Identify which cell holds the provided text, then report its [x, y] central coordinate. 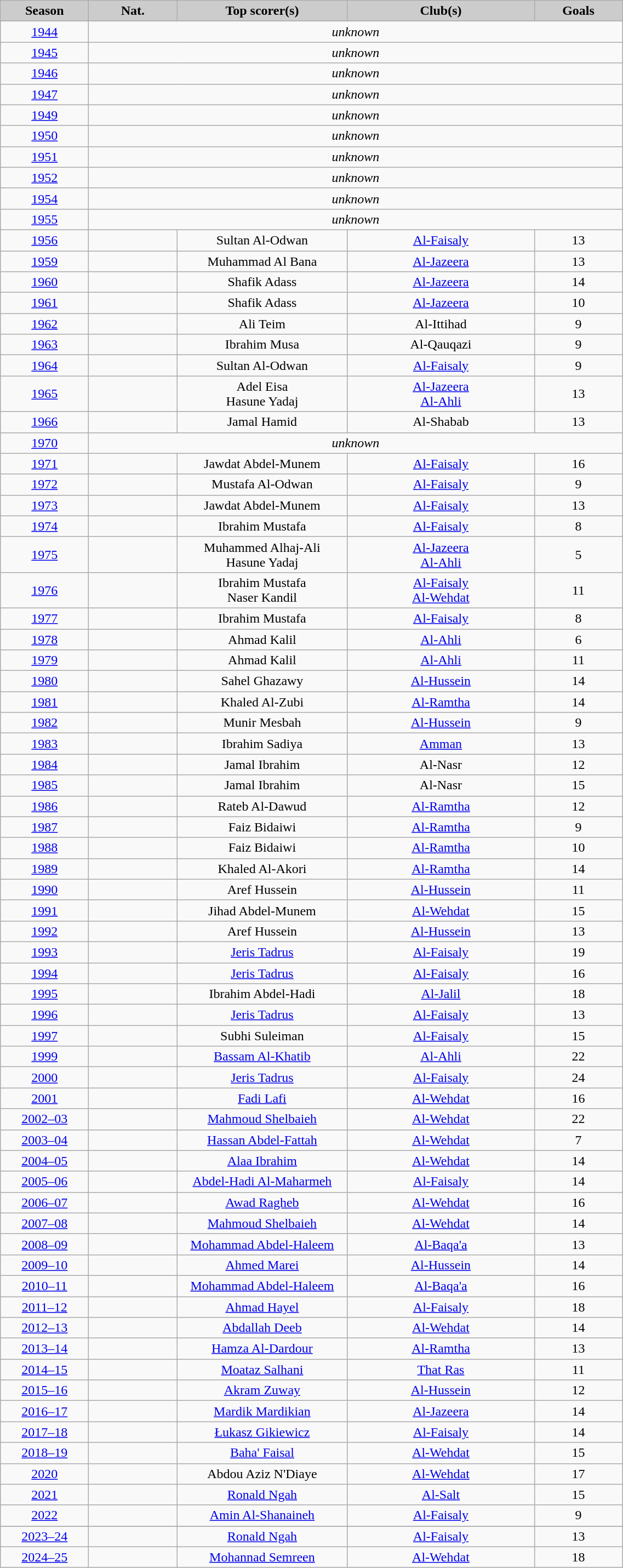
Jihad Abdel-Munem [262, 910]
1989 [45, 869]
1959 [45, 261]
2013–14 [45, 1349]
1949 [45, 115]
Ibrahim Mustafa Naser Kandil [262, 590]
Season [45, 11]
1971 [45, 464]
17 [579, 1474]
Club(s) [441, 11]
Top scorer(s) [262, 11]
2022 [45, 1515]
2010–11 [45, 1286]
2004–05 [45, 1161]
1974 [45, 526]
2005–06 [45, 1182]
Abdel-Hadi Al-Maharmeh [262, 1182]
2024–25 [45, 1557]
2001 [45, 1098]
Al-Qauqazi [441, 345]
1952 [45, 178]
1975 [45, 555]
1956 [45, 240]
Akram Zuway [262, 1390]
1945 [45, 53]
1981 [45, 702]
Hamza Al-Dardour [262, 1349]
1977 [45, 618]
Rateb Al-Dawud [262, 806]
Munir Mesbah [262, 723]
2000 [45, 1077]
Al-Shabab [441, 422]
6 [579, 640]
1993 [45, 952]
Abdou Aziz N'Diaye [262, 1474]
Ali Teim [262, 324]
Ahmad Hayel [262, 1307]
Subhi Suleiman [262, 1036]
Goals [579, 11]
2018–19 [45, 1453]
1987 [45, 827]
1963 [45, 345]
2017–18 [45, 1432]
Jamal Hamid [262, 422]
2023–24 [45, 1536]
Mohannad Semreen [262, 1557]
Amman [441, 744]
Bassam Al-Khatib [262, 1057]
1990 [45, 890]
Muhammed Alhaj-Ali Hasune Yadaj [262, 555]
1997 [45, 1036]
Al-Faisaly Al-Wehdat [441, 590]
1972 [45, 484]
1979 [45, 660]
2020 [45, 1474]
1980 [45, 681]
19 [579, 952]
Fadi Lafi [262, 1098]
Mustafa Al-Odwan [262, 484]
Baha' Faisal [262, 1453]
1999 [45, 1057]
2012–13 [45, 1328]
2002–03 [45, 1119]
1946 [45, 73]
1944 [45, 32]
1978 [45, 640]
1992 [45, 931]
1961 [45, 303]
Ibrahim Musa [262, 345]
1954 [45, 198]
Nat. [133, 11]
1955 [45, 219]
1950 [45, 136]
That Ras [441, 1370]
1976 [45, 590]
1995 [45, 994]
1965 [45, 394]
1947 [45, 94]
Khaled Al-Akori [262, 869]
1973 [45, 505]
Al-Jalil [441, 994]
2015–16 [45, 1390]
1996 [45, 1015]
7 [579, 1140]
24 [579, 1077]
1964 [45, 366]
2021 [45, 1495]
2011–12 [45, 1307]
1986 [45, 806]
1991 [45, 910]
2009–10 [45, 1265]
1994 [45, 973]
1985 [45, 785]
2007–08 [45, 1223]
1970 [45, 443]
Al-Salt [441, 1495]
Abdallah Deeb [262, 1328]
1962 [45, 324]
Hassan Abdel-Fattah [262, 1140]
2014–15 [45, 1370]
Adel Eisa Hasune Yadaj [262, 394]
Alaa Ibrahim [262, 1161]
1951 [45, 157]
Muhammad Al Bana [262, 261]
Łukasz Gikiewicz [262, 1432]
2016–17 [45, 1411]
Sahel Ghazawy [262, 681]
Ibrahim Abdel-Hadi [262, 994]
1966 [45, 422]
Ahmed Marei [262, 1265]
Khaled Al-Zubi [262, 702]
Moataz Salhani [262, 1370]
Ibrahim Sadiya [262, 744]
1982 [45, 723]
1960 [45, 282]
5 [579, 555]
Awad Ragheb [262, 1202]
2006–07 [45, 1202]
1983 [45, 744]
2008–09 [45, 1244]
Mardik Mardikian [262, 1411]
Al-Ittihad [441, 324]
1988 [45, 848]
2003–04 [45, 1140]
Amin Al-Shanaineh [262, 1515]
1984 [45, 765]
